Scan for the cell matching the given text and deliver its (x, y) coordinate at center. 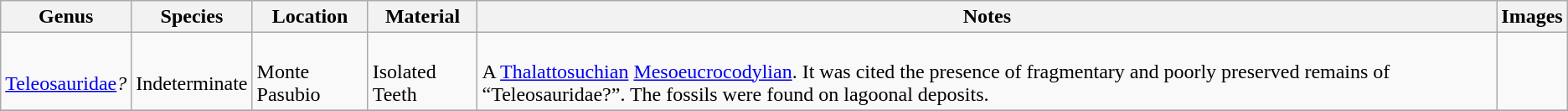
Monte Pasubio (310, 71)
Material (422, 17)
Notes (987, 17)
Location (310, 17)
Species (192, 17)
Genus (66, 17)
Images (1532, 17)
Teleosauridae? (66, 71)
Indeterminate (192, 71)
Isolated Teeth (422, 71)
